Locate the cell with the specified text and output its [X, Y] center coordinate. 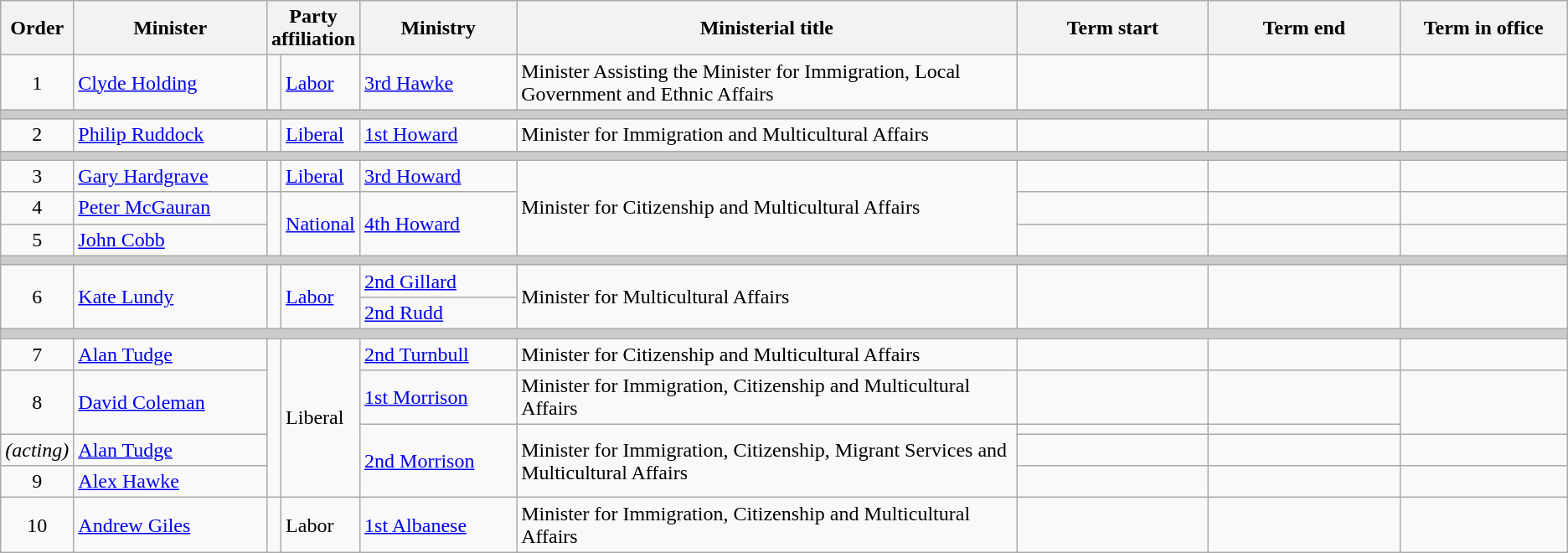
2nd Turnbull [439, 354]
Minister Assisting the Minister for Immigration, Local Government and Ethnic Affairs [767, 82]
Minister for Multicultural Affairs [767, 297]
1st Morrison [439, 397]
3rd Hawke [439, 82]
Minister for Immigration, Citizenship, Migrant Services and Multicultural Affairs [767, 461]
Andrew Giles [171, 525]
Gary Hardgrave [171, 176]
John Cobb [171, 240]
Alex Hawke [171, 482]
Ministry [439, 28]
5 [37, 240]
Clyde Holding [171, 82]
David Coleman [171, 402]
(acting) [37, 450]
Ministerial title [767, 28]
1st Howard [439, 135]
Minister for Immigration and Multicultural Affairs [767, 135]
3 [37, 176]
Party affiliation [313, 28]
Term in office [1483, 28]
Minister [171, 28]
7 [37, 354]
4th Howard [439, 224]
2nd Morrison [439, 461]
2 [37, 135]
2nd Rudd [439, 313]
1st Albanese [439, 525]
National [321, 224]
9 [37, 482]
6 [37, 297]
3rd Howard [439, 176]
8 [37, 402]
2nd Gillard [439, 281]
Term start [1112, 28]
Peter McGauran [171, 208]
Term end [1305, 28]
Order [37, 28]
Philip Ruddock [171, 135]
Kate Lundy [171, 297]
1 [37, 82]
10 [37, 525]
4 [37, 208]
